Search for the cell housing the specified text and yield its [X, Y] center coordinate. 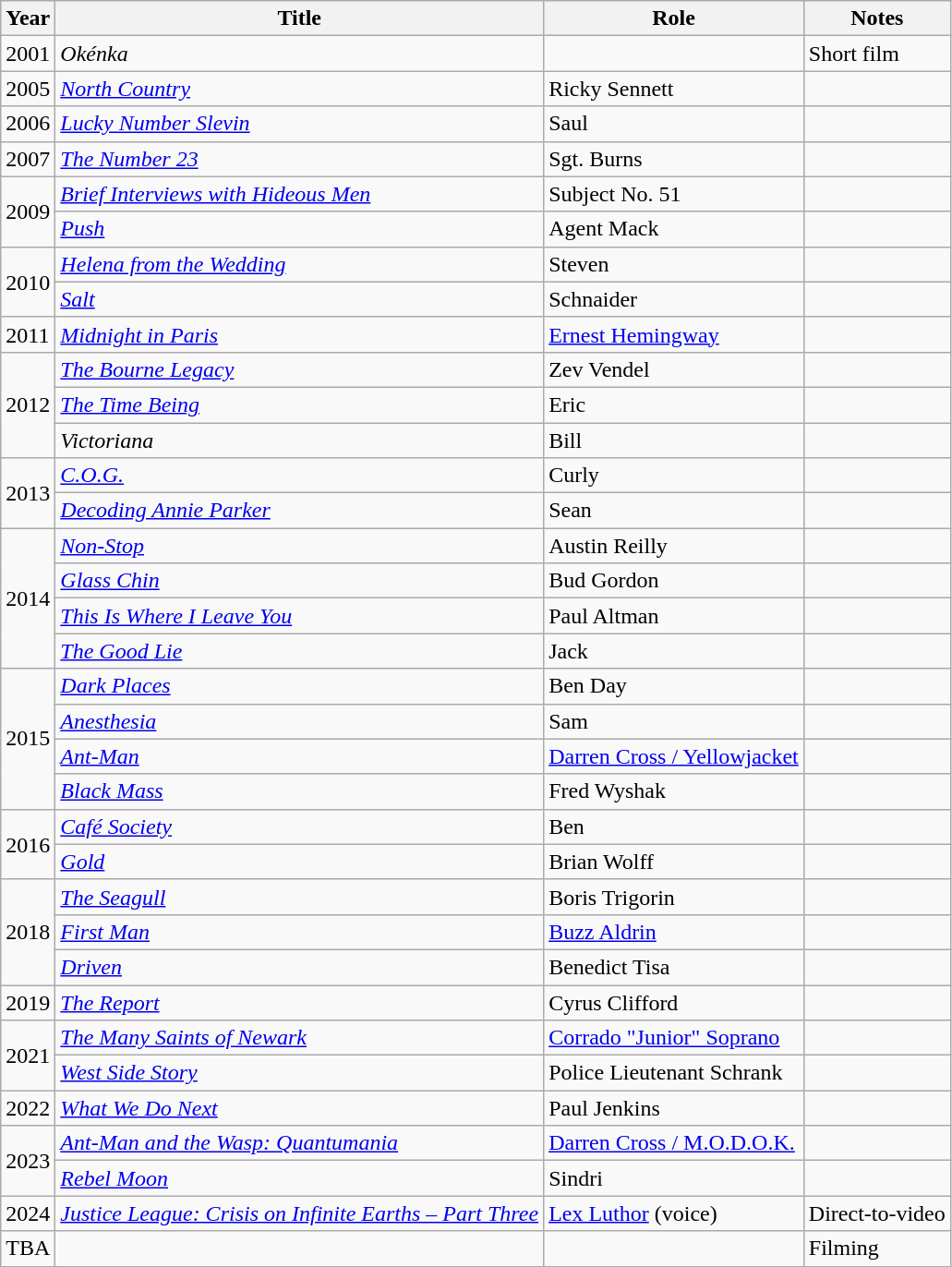
Victoriana [299, 440]
The Seagull [299, 897]
Black Mass [299, 791]
West Side Story [299, 1073]
2005 [28, 89]
Ricky Sennett [674, 89]
Corrado "Junior" Soprano [674, 1038]
2012 [28, 404]
Salt [299, 299]
2011 [28, 334]
Subject No. 51 [674, 194]
Decoding Annie Parker [299, 511]
2006 [28, 124]
Justice League: Crisis on Infinite Earths – Part Three [299, 1213]
Okénka [299, 54]
Benedict Tisa [674, 967]
2021 [28, 1056]
Café Society [299, 827]
Lex Luthor (voice) [674, 1213]
Dark Places [299, 686]
Bill [674, 440]
2016 [28, 844]
2018 [28, 932]
Role [674, 18]
Notes [877, 18]
The Number 23 [299, 159]
Short film [877, 54]
Fred Wyshak [674, 791]
Glass Chin [299, 581]
Curly [674, 476]
Ben Day [674, 686]
Agent Mack [674, 229]
Schnaider [674, 299]
C.O.G. [299, 476]
Boris Trigorin [674, 897]
Sindri [674, 1178]
Ben [674, 827]
Cyrus Clifford [674, 1002]
Year [28, 18]
This Is Where I Leave You [299, 616]
Darren Cross / Yellowjacket [674, 756]
Non-Stop [299, 546]
Push [299, 229]
2023 [28, 1161]
The Bourne Legacy [299, 369]
Police Lieutenant Schrank [674, 1073]
The Report [299, 1002]
Bud Gordon [674, 581]
2024 [28, 1213]
Darren Cross / M.O.D.O.K. [674, 1143]
Sean [674, 511]
Gold [299, 862]
Brief Interviews with Hideous Men [299, 194]
North Country [299, 89]
Jack [674, 651]
The Good Lie [299, 651]
Austin Reilly [674, 546]
Buzz Aldrin [674, 932]
Paul Altman [674, 616]
Midnight in Paris [299, 334]
Steven [674, 264]
Title [299, 18]
Lucky Number Slevin [299, 124]
2014 [28, 598]
Driven [299, 967]
Brian Wolff [674, 862]
Eric [674, 404]
Rebel Moon [299, 1178]
Ernest Hemingway [674, 334]
2009 [28, 211]
Sgt. Burns [674, 159]
The Many Saints of Newark [299, 1038]
Direct-to-video [877, 1213]
Helena from the Wedding [299, 264]
Filming [877, 1249]
Ant-Man [299, 756]
2015 [28, 739]
2013 [28, 493]
TBA [28, 1249]
2022 [28, 1108]
Paul Jenkins [674, 1108]
Ant-Man and the Wasp: Quantumania [299, 1143]
2007 [28, 159]
2010 [28, 282]
Zev Vendel [674, 369]
Saul [674, 124]
2019 [28, 1002]
What We Do Next [299, 1108]
First Man [299, 932]
2001 [28, 54]
Anesthesia [299, 721]
The Time Being [299, 404]
Sam [674, 721]
